Search for the cell housing the specified text and yield its [x, y] center coordinate. 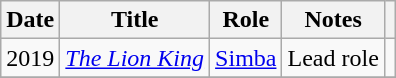
The Lion King [135, 58]
Notes [333, 20]
Title [135, 20]
Role [246, 20]
Simba [246, 58]
Lead role [333, 58]
Date [30, 20]
2019 [30, 58]
